Search for the cell housing the specified text and yield its [x, y] center coordinate. 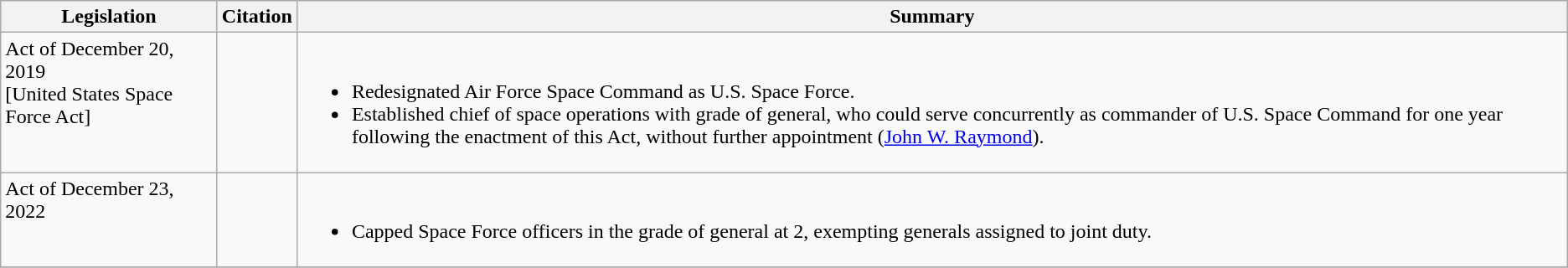
Act of December 23, 2022 [109, 219]
Legislation [109, 17]
Capped Space Force officers in the grade of general at 2, exempting generals assigned to joint duty. [931, 219]
Summary [931, 17]
Citation [256, 17]
Act of December 20, 2019[United States Space Force Act] [109, 102]
